Return the (X, Y) coordinate for the center point of the cell that contains the specified text.  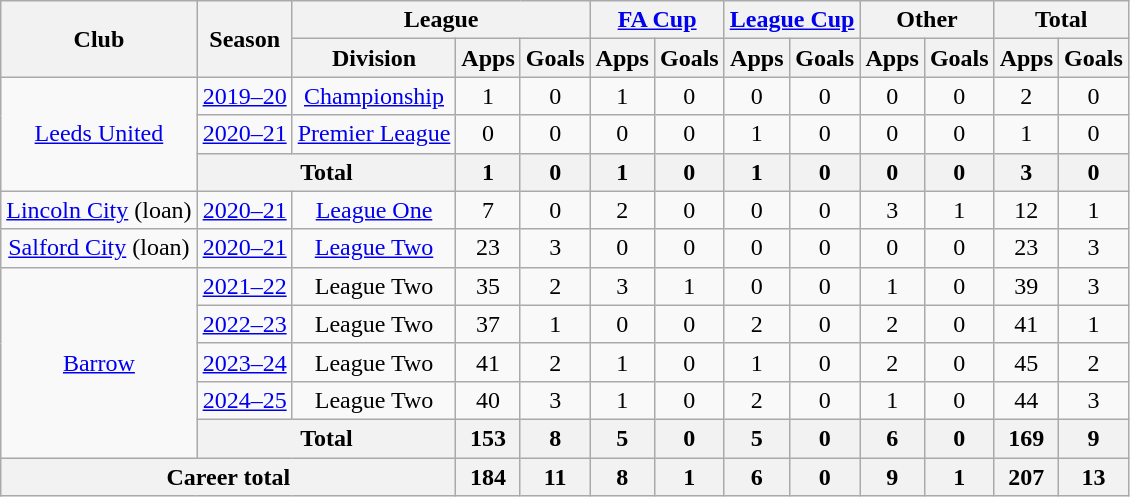
37 (488, 324)
2024–25 (244, 400)
153 (488, 438)
2022–23 (244, 324)
13 (1094, 477)
11 (555, 477)
Other (927, 20)
2019–20 (244, 96)
Career total (228, 477)
7 (488, 210)
169 (1026, 438)
35 (488, 286)
207 (1026, 477)
Salford City (loan) (99, 248)
League (441, 20)
Season (244, 39)
Barrow (99, 362)
40 (488, 400)
45 (1026, 362)
12 (1026, 210)
Premier League (374, 134)
2021–22 (244, 286)
League One (374, 210)
Division (374, 58)
2023–24 (244, 362)
League Cup (792, 20)
FA Cup (657, 20)
Club (99, 39)
44 (1026, 400)
184 (488, 477)
Lincoln City (loan) (99, 210)
Leeds United (99, 134)
Championship (374, 96)
39 (1026, 286)
